Capture the cell that displays the provided text and extract its [X, Y] central coordinate. 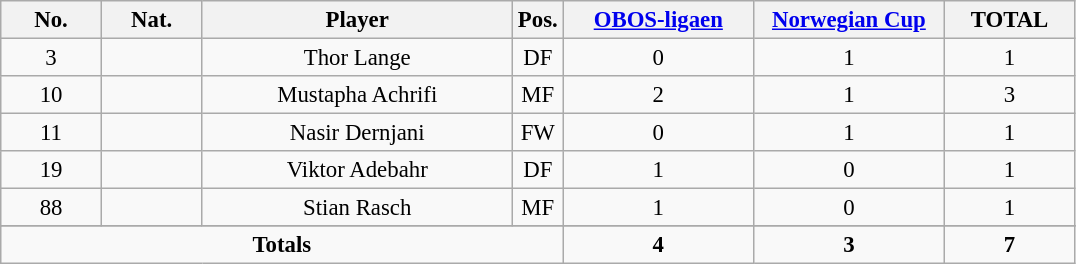
Nasir Dernjani [358, 133]
Nat. [152, 20]
Pos. [538, 20]
Stian Rasch [358, 208]
2 [658, 95]
Norwegian Cup [850, 20]
11 [52, 133]
88 [52, 208]
Thor Lange [358, 58]
19 [52, 170]
Mustapha Achrifi [358, 95]
Viktor Adebahr [358, 170]
Player [358, 20]
Totals [282, 245]
No. [52, 20]
10 [52, 95]
OBOS-ligaen [658, 20]
FW [538, 133]
7 [1010, 245]
TOTAL [1010, 20]
4 [658, 245]
